For the text-containing cell, return its midpoint in [x, y] coordinate format. 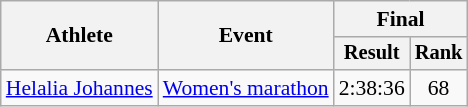
Result [372, 54]
Final [401, 19]
Athlete [80, 36]
Helalia Johannes [80, 88]
2:38:36 [372, 88]
Rank [439, 54]
Women's marathon [246, 88]
68 [439, 88]
Event [246, 36]
